Extract the [x, y] coordinate from the center of the cell holding the provided text.  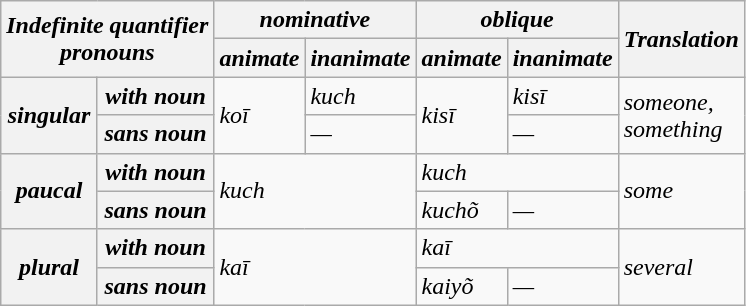
nominative [315, 20]
Translation [681, 39]
Indefinite quantifierpronouns [108, 39]
kuchõ [462, 210]
some [681, 191]
oblique [517, 20]
plural [50, 267]
paucal [50, 191]
singular [50, 115]
someone,something [681, 115]
kaiyõ [462, 286]
several [681, 267]
koī [260, 115]
